Detect which cell encompasses the target text, then output its [X, Y] center coordinate. 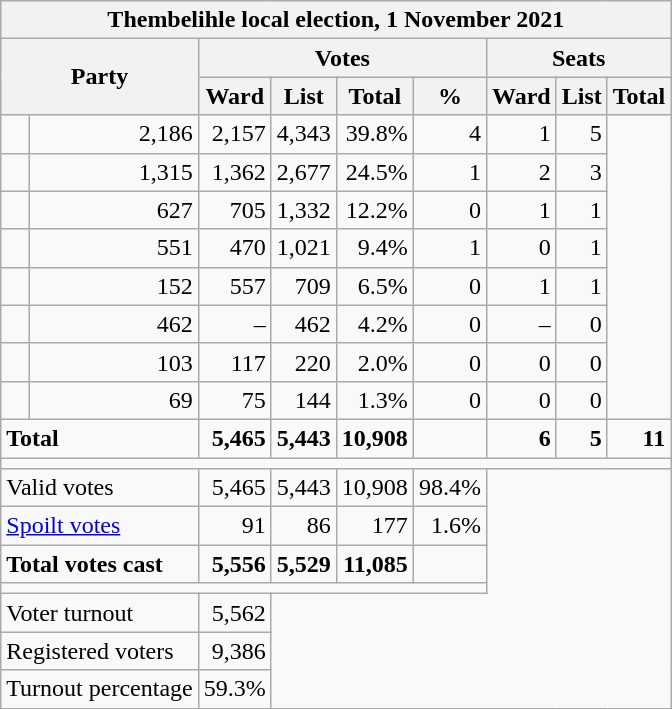
4 [450, 134]
2,677 [304, 172]
6.5% [374, 286]
1,021 [304, 248]
12.2% [374, 210]
4.2% [374, 324]
117 [234, 362]
39.8% [374, 134]
Valid votes [100, 488]
2.0% [374, 362]
470 [234, 248]
Votes [342, 58]
Registered voters [100, 651]
86 [304, 526]
220 [304, 362]
4,343 [304, 134]
11,085 [374, 564]
5,529 [304, 564]
Thembelihle local election, 1 November 2021 [336, 20]
551 [114, 248]
1,332 [304, 210]
2,186 [114, 134]
Turnout percentage [100, 689]
6 [521, 438]
3 [582, 172]
Voter turnout [100, 613]
9,386 [234, 651]
557 [234, 286]
627 [114, 210]
Party [100, 77]
24.5% [374, 172]
5,556 [234, 564]
91 [234, 526]
Total votes cast [100, 564]
1,315 [114, 172]
% [450, 96]
11 [639, 438]
75 [234, 400]
2,157 [234, 134]
103 [114, 362]
1,362 [234, 172]
709 [304, 286]
69 [114, 400]
1.6% [450, 526]
59.3% [234, 689]
9.4% [374, 248]
5,562 [234, 613]
144 [304, 400]
Seats [578, 58]
177 [374, 526]
Spoilt votes [100, 526]
1.3% [374, 400]
2 [521, 172]
98.4% [450, 488]
152 [114, 286]
705 [234, 210]
